From the cell containing the given text, extract its center point as [X, Y] coordinate. 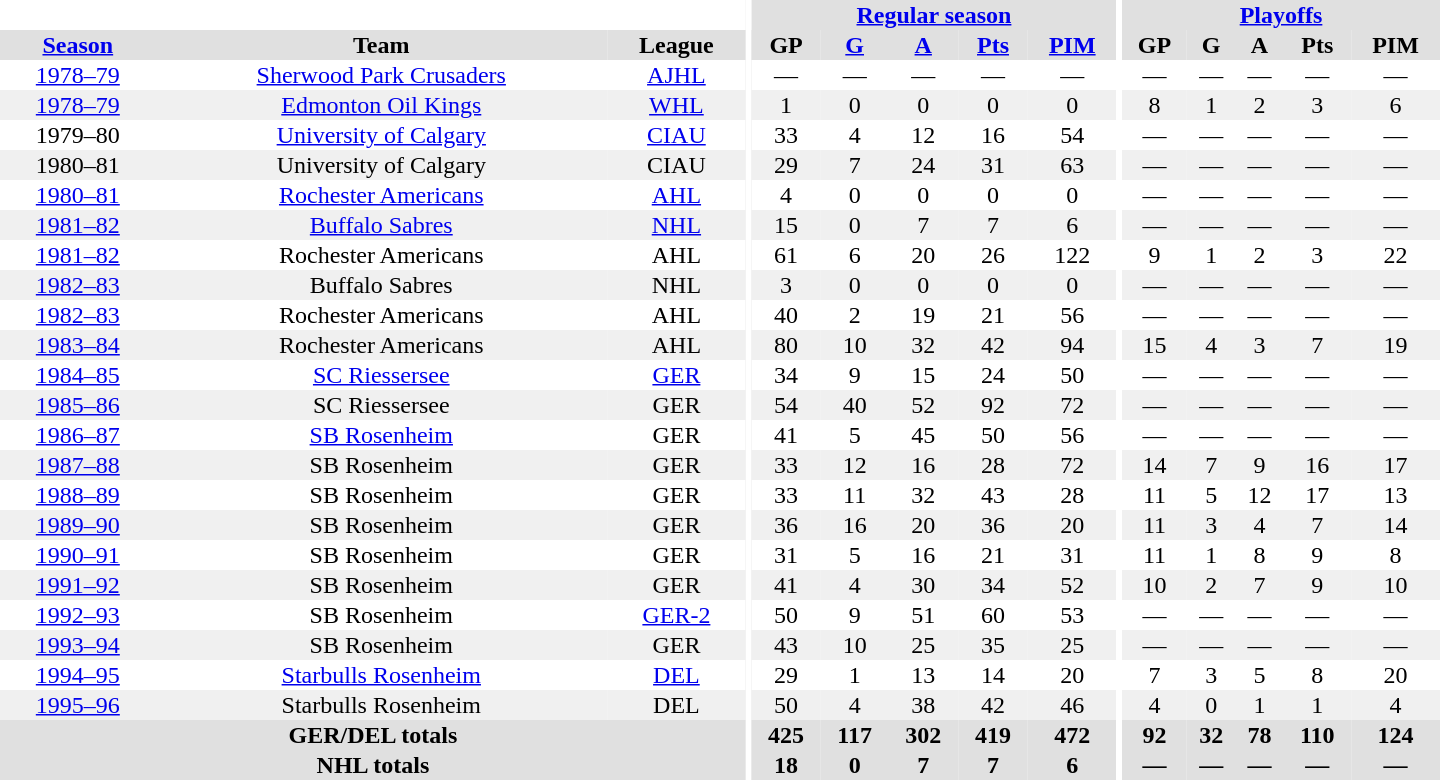
AJHL [676, 75]
30 [923, 585]
117 [854, 735]
124 [1396, 735]
1985–86 [78, 405]
26 [993, 255]
53 [1072, 615]
Sherwood Park Crusaders [382, 75]
1990–91 [78, 555]
472 [1072, 735]
94 [1072, 345]
1986–87 [78, 435]
22 [1396, 255]
419 [993, 735]
1991–92 [78, 585]
Team [382, 45]
GER/DEL totals [373, 735]
61 [786, 255]
63 [1072, 165]
Season [78, 45]
1984–85 [78, 375]
League [676, 45]
1983–84 [78, 345]
Playoffs [1281, 15]
425 [786, 735]
80 [786, 345]
1988–89 [78, 495]
1989–90 [78, 525]
1993–94 [78, 645]
1979–80 [78, 135]
Regular season [934, 15]
122 [1072, 255]
45 [923, 435]
GER-2 [676, 615]
1992–93 [78, 615]
60 [993, 615]
46 [1072, 705]
302 [923, 735]
51 [923, 615]
1987–88 [78, 465]
NHL totals [373, 765]
110 [1318, 735]
38 [923, 705]
35 [993, 645]
Edmonton Oil Kings [382, 105]
1995–96 [78, 705]
18 [786, 765]
78 [1259, 735]
WHL [676, 105]
1994–95 [78, 675]
